Locate the cell with the specified text and output its [x, y] center coordinate. 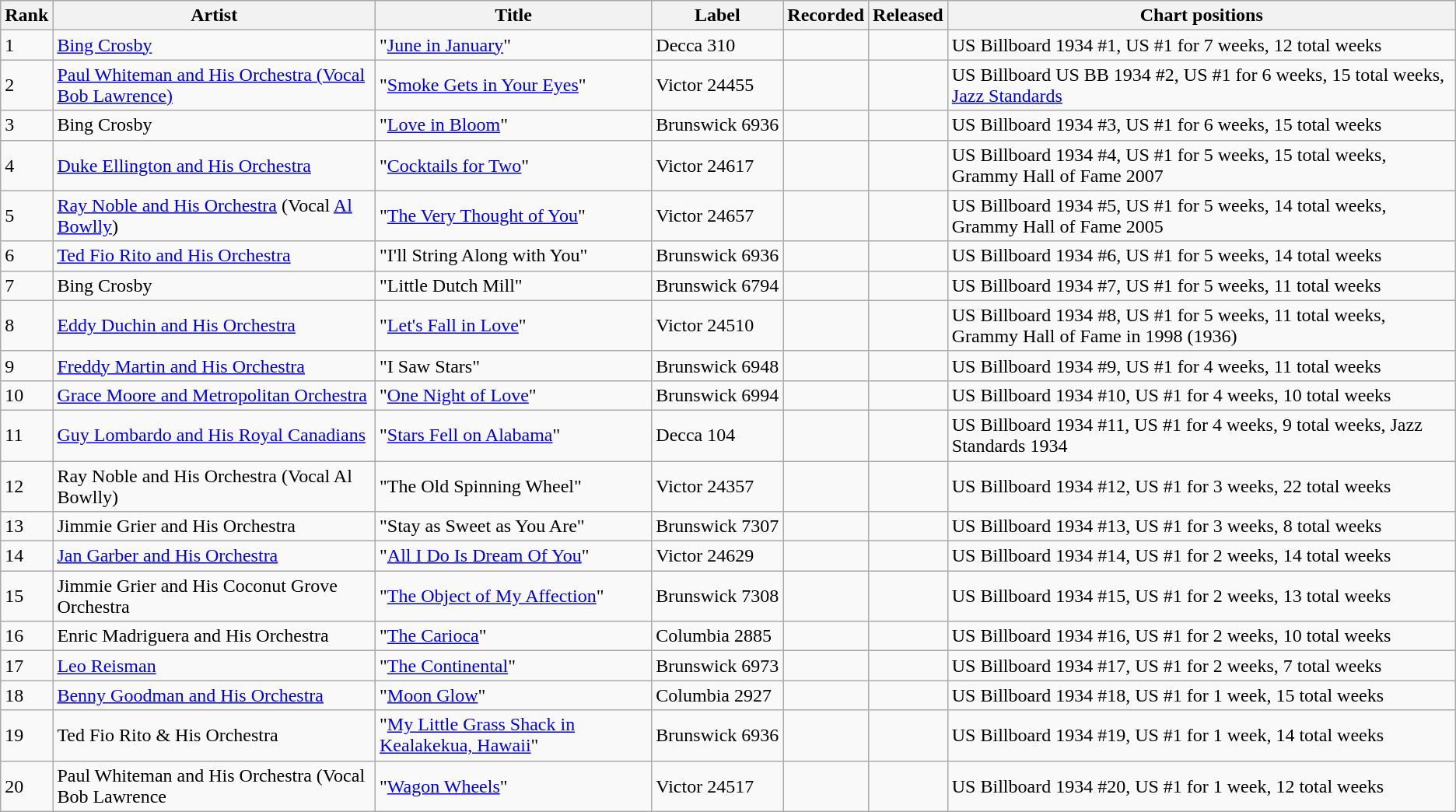
Title [513, 16]
"Stay as Sweet as You Are" [513, 527]
2 [26, 86]
Columbia 2885 [717, 636]
US Billboard 1934 #5, US #1 for 5 weeks, 14 total weeks, Grammy Hall of Fame 2005 [1201, 216]
US Billboard 1934 #6, US #1 for 5 weeks, 14 total weeks [1201, 256]
Victor 24617 [717, 165]
5 [26, 216]
"I'll String Along with You" [513, 256]
US Billboard 1934 #19, US #1 for 1 week, 14 total weeks [1201, 736]
Label [717, 16]
Brunswick 6794 [717, 285]
Artist [215, 16]
US Billboard 1934 #3, US #1 for 6 weeks, 15 total weeks [1201, 125]
Victor 24657 [717, 216]
Victor 24629 [717, 556]
"Wagon Wheels" [513, 786]
"Let's Fall in Love" [513, 325]
"The Very Thought of You" [513, 216]
Rank [26, 16]
Ted Fio Rito & His Orchestra [215, 736]
14 [26, 556]
Guy Lombardo and His Royal Canadians [215, 436]
Brunswick 6973 [717, 666]
US Billboard 1934 #13, US #1 for 3 weeks, 8 total weeks [1201, 527]
Jimmie Grier and His Coconut Grove Orchestra [215, 596]
US Billboard 1934 #16, US #1 for 2 weeks, 10 total weeks [1201, 636]
US Billboard 1934 #17, US #1 for 2 weeks, 7 total weeks [1201, 666]
"All I Do Is Dream Of You" [513, 556]
4 [26, 165]
Leo Reisman [215, 666]
Decca 104 [717, 436]
Benny Goodman and His Orchestra [215, 695]
US Billboard 1934 #1, US #1 for 7 weeks, 12 total weeks [1201, 45]
"The Continental" [513, 666]
Brunswick 6948 [717, 366]
US Billboard US BB 1934 #2, US #1 for 6 weeks, 15 total weeks, Jazz Standards [1201, 86]
3 [26, 125]
"One Night of Love" [513, 395]
"The Object of My Affection" [513, 596]
US Billboard 1934 #4, US #1 for 5 weeks, 15 total weeks, Grammy Hall of Fame 2007 [1201, 165]
6 [26, 256]
Grace Moore and Metropolitan Orchestra [215, 395]
US Billboard 1934 #20, US #1 for 1 week, 12 total weeks [1201, 786]
"June in January" [513, 45]
Brunswick 6994 [717, 395]
"The Old Spinning Wheel" [513, 485]
US Billboard 1934 #9, US #1 for 4 weeks, 11 total weeks [1201, 366]
Freddy Martin and His Orchestra [215, 366]
US Billboard 1934 #10, US #1 for 4 weeks, 10 total weeks [1201, 395]
15 [26, 596]
19 [26, 736]
Brunswick 7308 [717, 596]
12 [26, 485]
7 [26, 285]
10 [26, 395]
Chart positions [1201, 16]
"Love in Bloom" [513, 125]
"I Saw Stars" [513, 366]
"Stars Fell on Alabama" [513, 436]
"Little Dutch Mill" [513, 285]
8 [26, 325]
Columbia 2927 [717, 695]
"My Little Grass Shack in Kealakekua, Hawaii" [513, 736]
"Cocktails for Two" [513, 165]
Enric Madriguera and His Orchestra [215, 636]
Duke Ellington and His Orchestra [215, 165]
18 [26, 695]
US Billboard 1934 #14, US #1 for 2 weeks, 14 total weeks [1201, 556]
Victor 24455 [717, 86]
Brunswick 7307 [717, 527]
17 [26, 666]
"Moon Glow" [513, 695]
Paul Whiteman and His Orchestra (Vocal Bob Lawrence) [215, 86]
"The Carioca" [513, 636]
Ted Fio Rito and His Orchestra [215, 256]
11 [26, 436]
1 [26, 45]
US Billboard 1934 #11, US #1 for 4 weeks, 9 total weeks, Jazz Standards 1934 [1201, 436]
20 [26, 786]
Victor 24517 [717, 786]
Recorded [826, 16]
US Billboard 1934 #15, US #1 for 2 weeks, 13 total weeks [1201, 596]
Victor 24510 [717, 325]
"Smoke Gets in Your Eyes" [513, 86]
Paul Whiteman and His Orchestra (Vocal Bob Lawrence [215, 786]
16 [26, 636]
US Billboard 1934 #8, US #1 for 5 weeks, 11 total weeks, Grammy Hall of Fame in 1998 (1936) [1201, 325]
Jimmie Grier and His Orchestra [215, 527]
Decca 310 [717, 45]
13 [26, 527]
9 [26, 366]
Victor 24357 [717, 485]
Released [908, 16]
US Billboard 1934 #18, US #1 for 1 week, 15 total weeks [1201, 695]
Eddy Duchin and His Orchestra [215, 325]
Jan Garber and His Orchestra [215, 556]
US Billboard 1934 #12, US #1 for 3 weeks, 22 total weeks [1201, 485]
US Billboard 1934 #7, US #1 for 5 weeks, 11 total weeks [1201, 285]
